For the text-containing cell, return its midpoint in (X, Y) coordinate format. 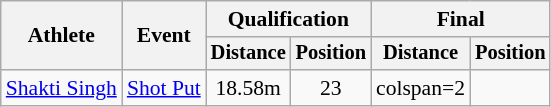
23 (331, 88)
Final (460, 19)
Shakti Singh (62, 88)
Athlete (62, 36)
18.58m (248, 88)
Qualification (288, 19)
Shot Put (164, 88)
Event (164, 36)
colspan=2 (420, 88)
